Scan for the cell matching the given text and deliver its (x, y) coordinate at center. 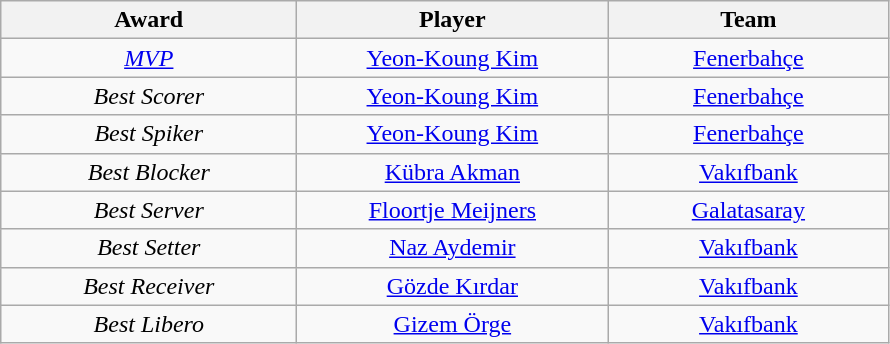
Team (748, 20)
Best Blocker (149, 172)
Best Receiver (149, 286)
Player (452, 20)
Floortje Meijners (452, 210)
Best Spiker (149, 134)
Award (149, 20)
Best Scorer (149, 96)
Best Libero (149, 324)
Best Server (149, 210)
Galatasaray (748, 210)
Naz Aydemir (452, 248)
MVP (149, 58)
Gözde Kırdar (452, 286)
Best Setter (149, 248)
Kübra Akman (452, 172)
Gizem Örge (452, 324)
